Identify which cell holds the provided text, then report its (x, y) central coordinate. 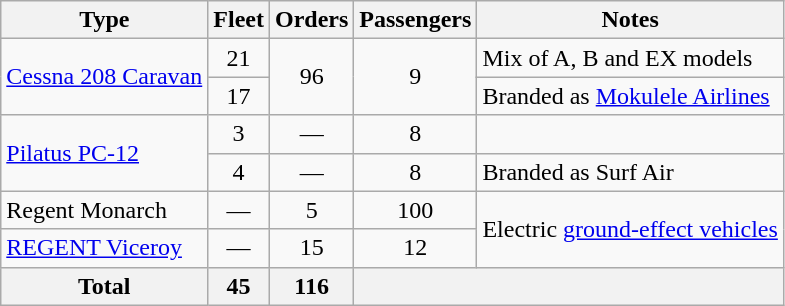
Fleet (239, 20)
5 (311, 210)
Type (104, 20)
12 (416, 248)
Regent Monarch (104, 210)
Total (104, 286)
21 (239, 58)
9 (416, 77)
Pilatus PC-12 (104, 153)
Passengers (416, 20)
3 (239, 134)
15 (311, 248)
96 (311, 77)
100 (416, 210)
Cessna 208 Caravan (104, 77)
4 (239, 172)
116 (311, 286)
Electric ground-effect vehicles (630, 229)
Branded as Mokulele Airlines (630, 96)
Orders (311, 20)
Branded as Surf Air (630, 172)
Notes (630, 20)
Mix of A, B and EX models (630, 58)
17 (239, 96)
REGENT Viceroy (104, 248)
45 (239, 286)
